Return the (x, y) coordinate for the center point of the cell that contains the specified text.  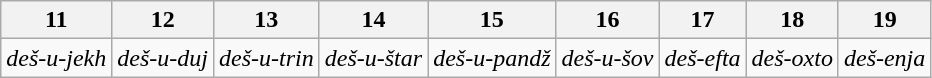
16 (608, 20)
12 (163, 20)
deš-u-šov (608, 58)
13 (266, 20)
14 (373, 20)
deš-u-trin (266, 58)
deš-enja (884, 58)
deš-u-jekh (56, 58)
15 (492, 20)
deš-u-pandž (492, 58)
deš-u-duj (163, 58)
19 (884, 20)
17 (702, 20)
deš-efta (702, 58)
deš-u-štar (373, 58)
deš-oxto (792, 58)
11 (56, 20)
18 (792, 20)
